Capture the cell that displays the provided text and extract its [X, Y] central coordinate. 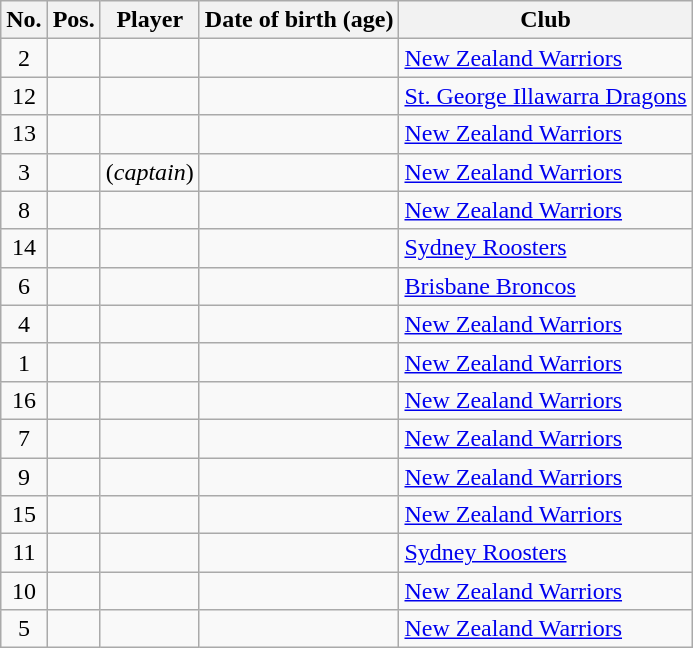
2 [24, 58]
Pos. [74, 20]
7 [24, 438]
1 [24, 362]
13 [24, 134]
4 [24, 324]
10 [24, 591]
Club [546, 20]
16 [24, 400]
6 [24, 286]
8 [24, 210]
14 [24, 248]
12 [24, 96]
No. [24, 20]
5 [24, 629]
Player [150, 20]
(captain) [150, 172]
3 [24, 172]
St. George Illawarra Dragons [546, 96]
Date of birth (age) [299, 20]
9 [24, 477]
Brisbane Broncos [546, 286]
11 [24, 553]
15 [24, 515]
